From the cell containing the given text, extract its center point as [X, Y] coordinate. 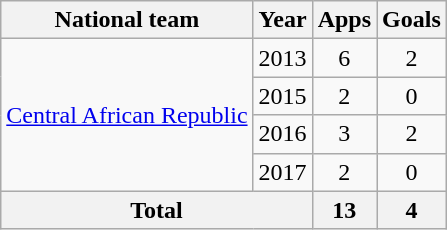
6 [344, 58]
3 [344, 134]
2016 [282, 134]
Apps [344, 20]
2017 [282, 172]
Goals [412, 20]
Total [156, 210]
4 [412, 210]
National team [127, 20]
13 [344, 210]
Year [282, 20]
Central African Republic [127, 115]
2013 [282, 58]
2015 [282, 96]
